Determine the [X, Y] coordinate at the center of the cell enclosing the given text.  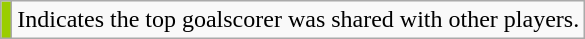
Indicates the top goalscorer was shared with other players. [298, 20]
